Identify which cell holds the provided text, then report its [X, Y] central coordinate. 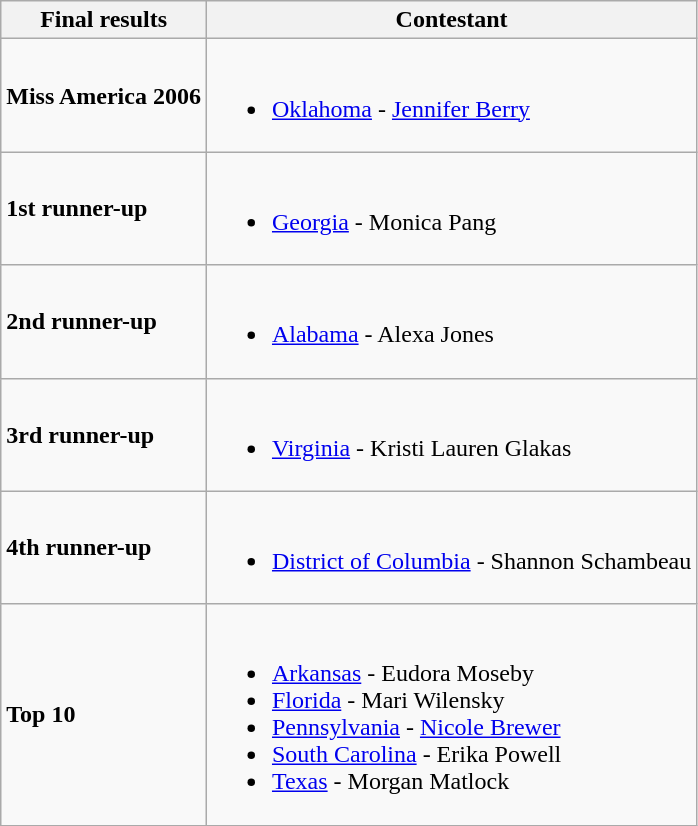
Arkansas - Eudora Moseby Florida - Mari Wilensky Pennsylvania - Nicole Brewer South Carolina - Erika Powell Texas - Morgan Matlock [451, 714]
Contestant [451, 20]
Oklahoma - Jennifer Berry [451, 96]
Georgia - Monica Pang [451, 208]
Alabama - Alexa Jones [451, 322]
District of Columbia - Shannon Schambeau [451, 548]
1st runner-up [104, 208]
Final results [104, 20]
Miss America 2006 [104, 96]
Virginia - Kristi Lauren Glakas [451, 434]
4th runner-up [104, 548]
2nd runner-up [104, 322]
Top 10 [104, 714]
3rd runner-up [104, 434]
